Find where the given text appears and provide that cell's center as (x, y) coordinate. 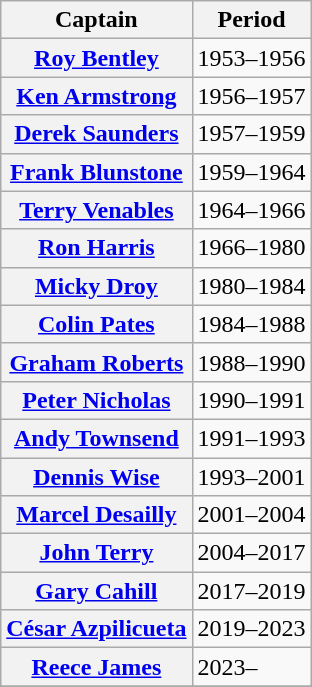
Period (252, 20)
2019–2023 (252, 629)
John Terry (96, 553)
Roy Bentley (96, 58)
1993–2001 (252, 477)
1991–1993 (252, 438)
Marcel Desailly (96, 515)
1953–1956 (252, 58)
1990–1991 (252, 400)
1988–1990 (252, 362)
1959–1964 (252, 172)
Dennis Wise (96, 477)
1980–1984 (252, 286)
Gary Cahill (96, 591)
Terry Venables (96, 210)
2017–2019 (252, 591)
1984–1988 (252, 324)
Peter Nicholas (96, 400)
Derek Saunders (96, 134)
Graham Roberts (96, 362)
1964–1966 (252, 210)
2001–2004 (252, 515)
Colin Pates (96, 324)
1966–1980 (252, 248)
2004–2017 (252, 553)
Ron Harris (96, 248)
Andy Townsend (96, 438)
Micky Droy (96, 286)
2023– (252, 667)
César Azpilicueta (96, 629)
1957–1959 (252, 134)
Reece James (96, 667)
Ken Armstrong (96, 96)
1956–1957 (252, 96)
Captain (96, 20)
Frank Blunstone (96, 172)
